Determine the (X, Y) coordinate at the center of the cell enclosing the given text.  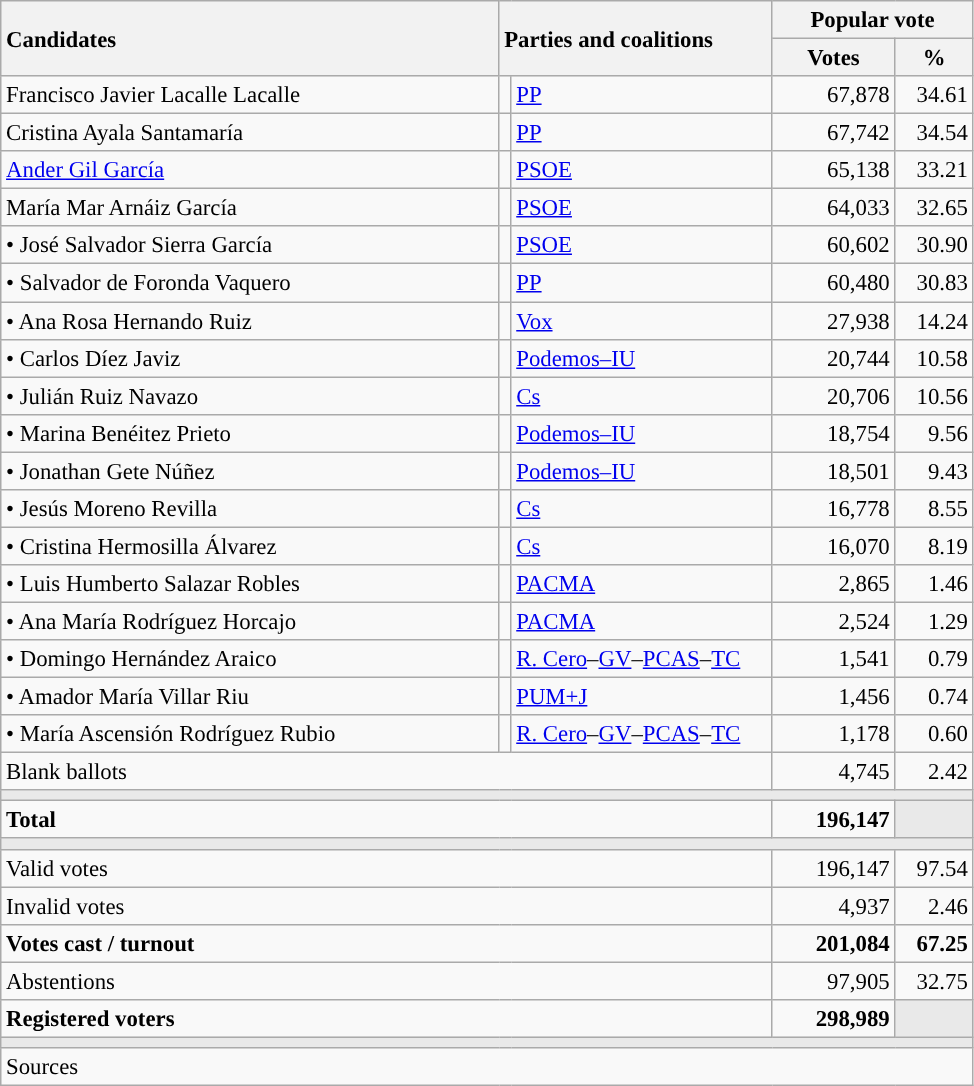
• Carlos Díez Javiz (250, 358)
60,602 (834, 245)
18,501 (834, 471)
Parties and coalitions (636, 38)
9.56 (934, 433)
• Amador María Villar Riu (250, 697)
65,138 (834, 170)
33.21 (934, 170)
Valid votes (386, 868)
9.43 (934, 471)
• Ana Rosa Hernando Ruiz (250, 321)
PUM+J (642, 697)
97,905 (834, 981)
32.65 (934, 208)
Votes cast / turnout (386, 943)
2,865 (834, 584)
67,742 (834, 133)
Votes (834, 58)
32.75 (934, 981)
201,084 (834, 943)
67.25 (934, 943)
Cristina Ayala Santamaría (250, 133)
• Cristina Hermosilla Álvarez (250, 546)
34.61 (934, 95)
• Luis Humberto Salazar Robles (250, 584)
298,989 (834, 1019)
1,541 (834, 659)
0.79 (934, 659)
20,744 (834, 358)
1.29 (934, 621)
Francisco Javier Lacalle Lacalle (250, 95)
97.54 (934, 868)
16,778 (834, 509)
30.83 (934, 283)
% (934, 58)
• Julián Ruiz Navazo (250, 396)
• Marina Benéitez Prieto (250, 433)
• María Ascensión Rodríguez Rubio (250, 734)
67,878 (834, 95)
• Domingo Hernández Araico (250, 659)
Candidates (250, 38)
Invalid votes (386, 906)
4,937 (834, 906)
Popular vote (872, 20)
Registered voters (386, 1019)
27,938 (834, 321)
14.24 (934, 321)
0.60 (934, 734)
Total (386, 820)
María Mar Arnáiz García (250, 208)
64,033 (834, 208)
0.74 (934, 697)
30.90 (934, 245)
• Ana María Rodríguez Horcajo (250, 621)
• José Salvador Sierra García (250, 245)
10.56 (934, 396)
10.58 (934, 358)
Vox (642, 321)
18,754 (834, 433)
• Jesús Moreno Revilla (250, 509)
1.46 (934, 584)
1,456 (834, 697)
• Salvador de Foronda Vaquero (250, 283)
2.42 (934, 772)
16,070 (834, 546)
• Jonathan Gete Núñez (250, 471)
Ander Gil García (250, 170)
8.55 (934, 509)
2,524 (834, 621)
2.46 (934, 906)
Blank ballots (386, 772)
1,178 (834, 734)
34.54 (934, 133)
4,745 (834, 772)
20,706 (834, 396)
60,480 (834, 283)
8.19 (934, 546)
Sources (487, 1067)
Abstentions (386, 981)
